Detect which cell encompasses the target text, then output its (x, y) center coordinate. 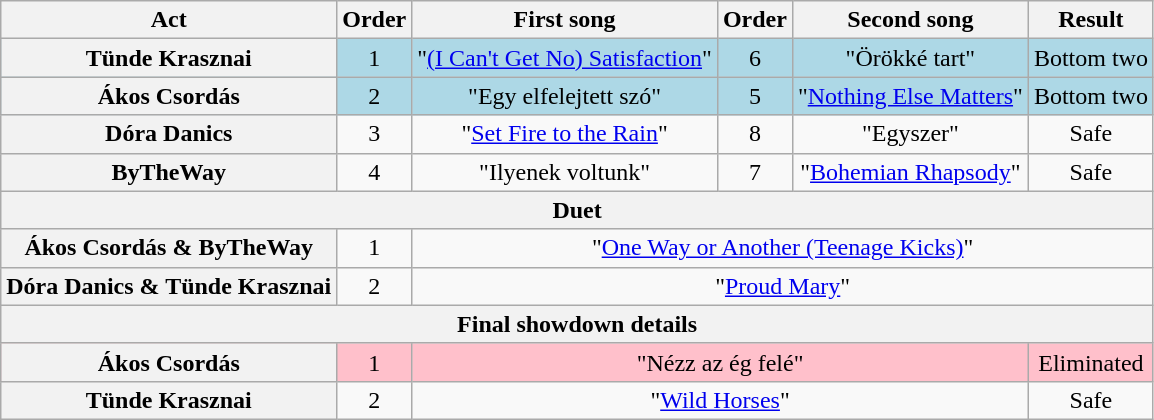
Final showdown details (578, 324)
"Bohemian Rhapsody" (910, 172)
"Egy elfelejtett szó" (565, 96)
"Proud Mary" (783, 286)
Result (1090, 20)
Dóra Danics & Tünde Krasznai (169, 286)
7 (754, 172)
"One Way or Another (Teenage Kicks)" (783, 248)
ByTheWay (169, 172)
"Nézz az ég felé" (720, 362)
"(I Can't Get No) Satisfaction" (565, 58)
First song (565, 20)
5 (754, 96)
"Wild Horses" (720, 400)
Eliminated (1090, 362)
"Ilyenek voltunk" (565, 172)
"Egyszer" (910, 134)
6 (754, 58)
"Set Fire to the Rain" (565, 134)
Second song (910, 20)
"Örökké tart" (910, 58)
Duet (578, 210)
Dóra Danics (169, 134)
8 (754, 134)
4 (374, 172)
Ákos Csordás & ByTheWay (169, 248)
"Nothing Else Matters" (910, 96)
3 (374, 134)
Act (169, 20)
